Pinpoint the cell where the given text exists, returning its [x, y] midpoint coordinate. 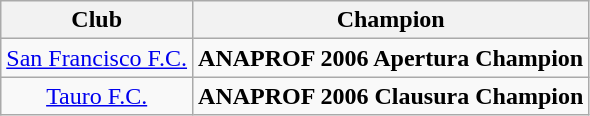
ANAPROF 2006 Apertura Champion [391, 58]
San Francisco F.C. [97, 58]
Tauro F.C. [97, 96]
ANAPROF 2006 Clausura Champion [391, 96]
Club [97, 20]
Champion [391, 20]
